Scan for the cell matching the given text and deliver its (x, y) coordinate at center. 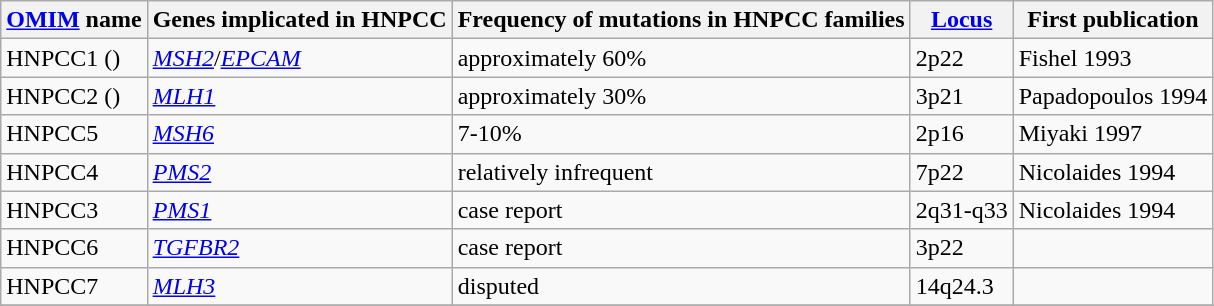
3p22 (962, 248)
HNPCC1 () (74, 58)
Genes implicated in HNPCC (300, 20)
disputed (681, 286)
Frequency of mutations in HNPCC families (681, 20)
approximately 60% (681, 58)
3p21 (962, 96)
HNPCC5 (74, 134)
MSH6 (300, 134)
HNPCC3 (74, 210)
relatively infrequent (681, 172)
2p22 (962, 58)
Fishel 1993 (1113, 58)
7p22 (962, 172)
2q31-q33 (962, 210)
MLH3 (300, 286)
14q24.3 (962, 286)
TGFBR2 (300, 248)
2p16 (962, 134)
HNPCC6 (74, 248)
HNPCC2 () (74, 96)
HNPCC4 (74, 172)
approximately 30% (681, 96)
Locus (962, 20)
First publication (1113, 20)
HNPCC7 (74, 286)
MLH1 (300, 96)
Miyaki 1997 (1113, 134)
PMS2 (300, 172)
PMS1 (300, 210)
7-10% (681, 134)
MSH2/EPCAM (300, 58)
OMIM name (74, 20)
Papadopoulos 1994 (1113, 96)
